From the cell containing the given text, extract its center point as (X, Y) coordinate. 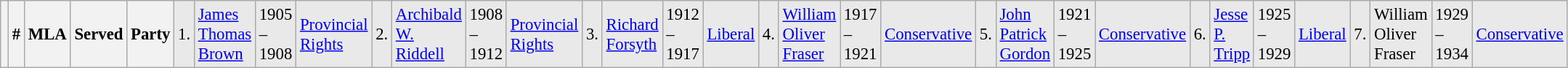
6. (1200, 34)
James Thomas Brown (224, 34)
7. (1360, 34)
John Patrick Gordon (1025, 34)
1925 – 1929 (1274, 34)
1908 – 1912 (486, 34)
Jesse P. Tripp (1232, 34)
1905 – 1908 (275, 34)
1921 – 1925 (1074, 34)
1. (184, 34)
1917 – 1921 (861, 34)
# (16, 34)
Party (151, 34)
MLA (47, 34)
Served (99, 34)
4. (769, 34)
5. (986, 34)
1929 – 1934 (1452, 34)
Richard Forsyth (632, 34)
Archibald W. Riddell (429, 34)
3. (593, 34)
1912 – 1917 (683, 34)
2. (382, 34)
